Search for the cell housing the specified text and yield its [X, Y] center coordinate. 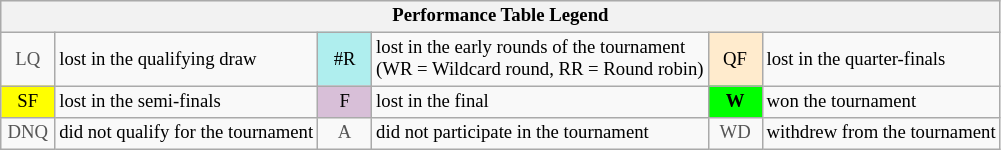
QF [735, 60]
lost in the qualifying draw [186, 60]
won the tournament [881, 102]
A [345, 134]
WD [735, 134]
did not qualify for the tournament [186, 134]
lost in the semi-finals [186, 102]
lost in the final [540, 102]
F [345, 102]
withdrew from the tournament [881, 134]
SF [28, 102]
Performance Table Legend [500, 16]
#R [345, 60]
W [735, 102]
did not participate in the tournament [540, 134]
LQ [28, 60]
DNQ [28, 134]
lost in the quarter-finals [881, 60]
lost in the early rounds of the tournament(WR = Wildcard round, RR = Round robin) [540, 60]
